Provide the [X, Y] coordinate of the cell's center where the given text is located.  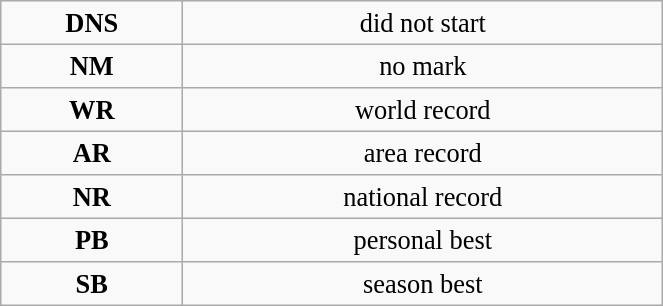
did not start [423, 22]
no mark [423, 66]
national record [423, 197]
NR [92, 197]
NM [92, 66]
WR [92, 109]
SB [92, 284]
world record [423, 109]
area record [423, 153]
PB [92, 240]
DNS [92, 22]
AR [92, 153]
personal best [423, 240]
season best [423, 284]
